Locate the cell with the specified text and output its [X, Y] center coordinate. 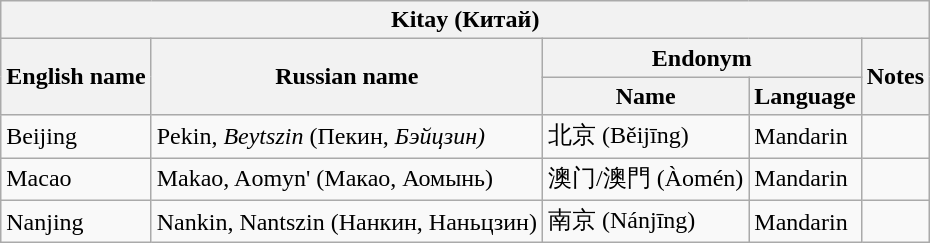
Kitay (Китай) [466, 20]
Macao [76, 180]
Pekin, Beytszin (Пекин, Бэйцзин) [346, 136]
Russian name [346, 77]
Notes [895, 77]
Nankin, Nantszin (Нанкин, Наньцзин) [346, 222]
澳门/澳門 (Àomén) [645, 180]
Beijing [76, 136]
北京 (Běijīng) [645, 136]
Endonym [702, 58]
English name [76, 77]
Name [645, 96]
Language [805, 96]
Makao, Aomyn' (Макао, Аомынь) [346, 180]
南京 (Nánjīng) [645, 222]
Nanjing [76, 222]
